Locate the cell with the specified text and output its [x, y] center coordinate. 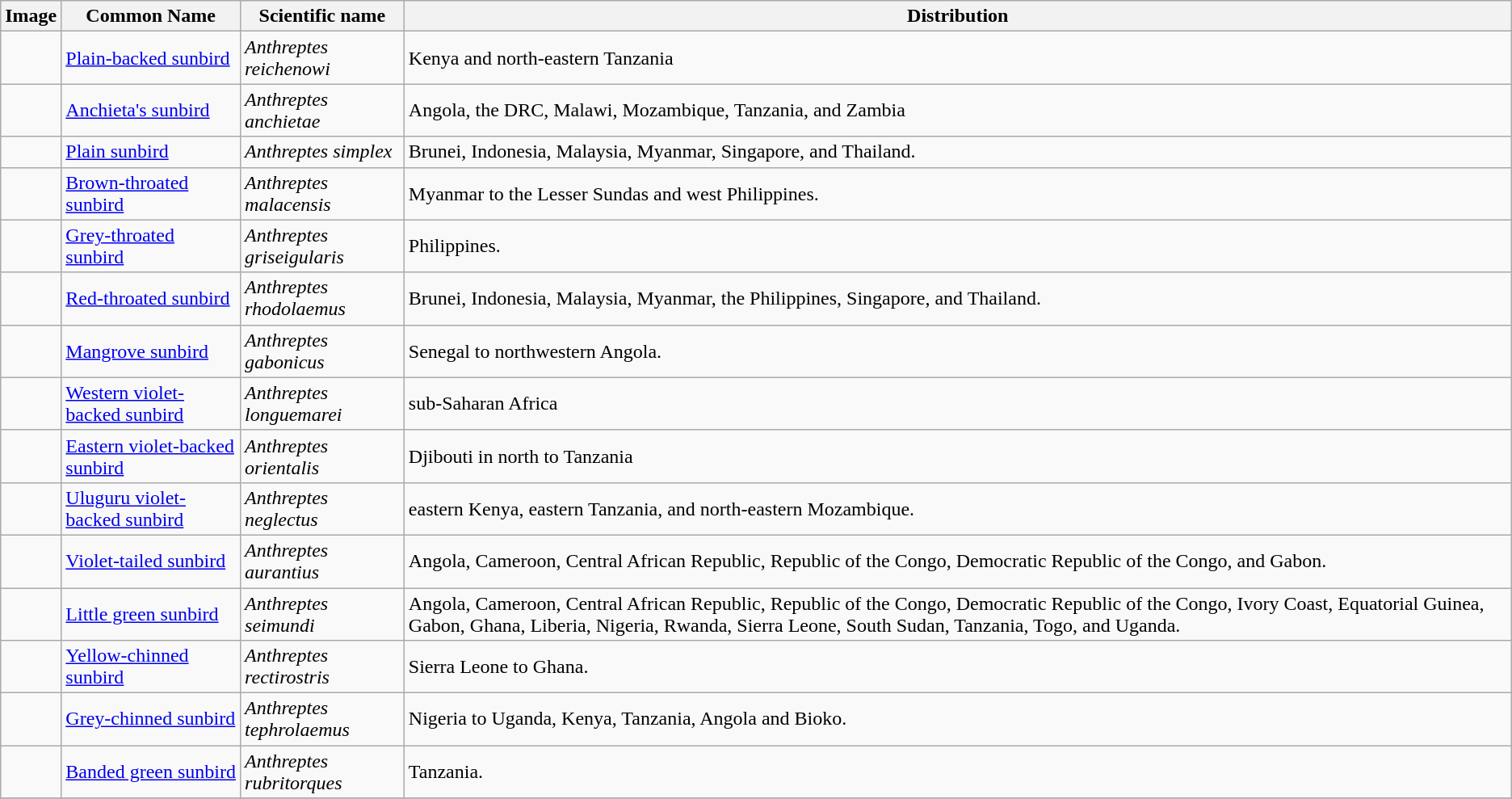
Uluguru violet-backed sunbird [151, 509]
Anchieta's sunbird [151, 110]
Sierra Leone to Ghana. [958, 667]
Grey-chinned sunbird [151, 719]
Little green sunbird [151, 614]
Anthreptes aurantius [323, 561]
Anthreptes anchietae [323, 110]
Anthreptes malacensis [323, 194]
Violet-tailed sunbird [151, 561]
Tanzania. [958, 772]
Western violet-backed sunbird [151, 404]
Anthreptes gabonicus [323, 351]
Nigeria to Uganda, Kenya, Tanzania, Angola and Bioko. [958, 719]
eastern Kenya, eastern Tanzania, and north-eastern Mozambique. [958, 509]
Scientific name [323, 16]
Mangrove sunbird [151, 351]
Plain sunbird [151, 152]
sub-Saharan Africa [958, 404]
Anthreptes orientalis [323, 456]
Banded green sunbird [151, 772]
Plain-backed sunbird [151, 58]
Anthreptes griseigularis [323, 246]
Yellow-chinned sunbird [151, 667]
Philippines. [958, 246]
Brown-throated sunbird [151, 194]
Angola, the DRC, Malawi, Mozambique, Tanzania, and Zambia [958, 110]
Anthreptes rubritorques [323, 772]
Anthreptes rhodolaemus [323, 299]
Kenya and north-eastern Tanzania [958, 58]
Distribution [958, 16]
Brunei, Indonesia, Malaysia, Myanmar, the Philippines, Singapore, and Thailand. [958, 299]
Anthreptes simplex [323, 152]
Senegal to northwestern Angola. [958, 351]
Anthreptes seimundi [323, 614]
Angola, Cameroon, Central African Republic, Republic of the Congo, Democratic Republic of the Congo, and Gabon. [958, 561]
Red-throated sunbird [151, 299]
Brunei, Indonesia, Malaysia, Myanmar, Singapore, and Thailand. [958, 152]
Anthreptes reichenowi [323, 58]
Djibouti in north to Tanzania [958, 456]
Anthreptes tephrolaemus [323, 719]
Grey-throated sunbird [151, 246]
Anthreptes rectirostris [323, 667]
Common Name [151, 16]
Anthreptes neglectus [323, 509]
Eastern violet-backed sunbird [151, 456]
Image [31, 16]
Myanmar to the Lesser Sundas and west Philippines. [958, 194]
Anthreptes longuemarei [323, 404]
